Search for the cell housing the specified text and yield its (x, y) center coordinate. 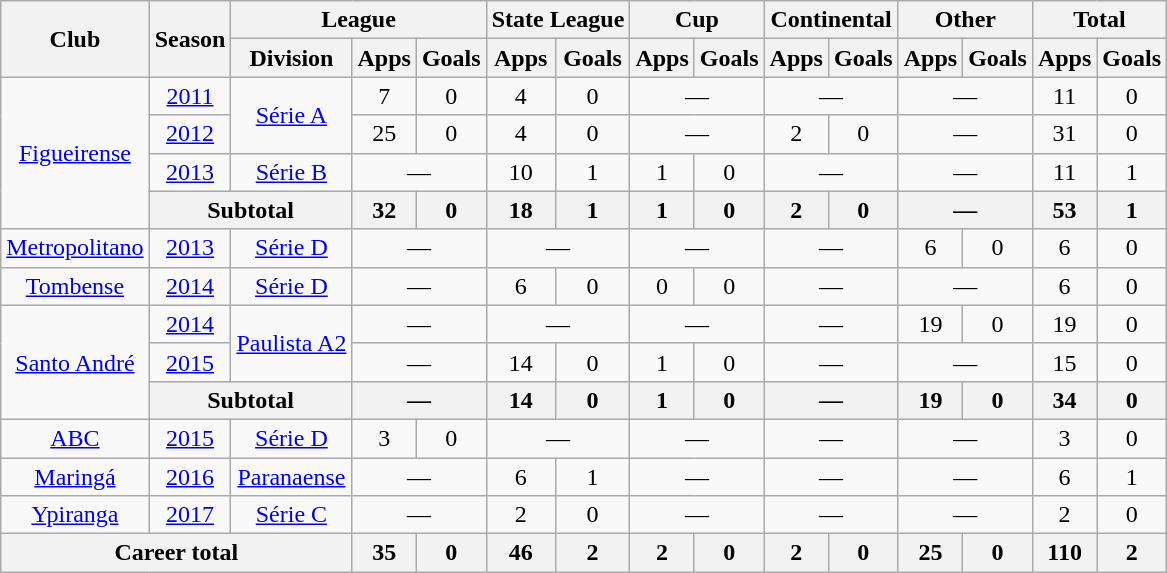
ABC (75, 438)
Division (292, 58)
46 (520, 553)
Other (965, 20)
35 (384, 553)
Paulista A2 (292, 343)
Club (75, 39)
Série B (292, 172)
110 (1064, 553)
2017 (190, 515)
34 (1064, 400)
2012 (190, 134)
Continental (831, 20)
2011 (190, 96)
32 (384, 210)
Tombense (75, 286)
Série C (292, 515)
Figueirense (75, 153)
7 (384, 96)
Ypiranga (75, 515)
League (358, 20)
10 (520, 172)
53 (1064, 210)
Santo André (75, 362)
Season (190, 39)
18 (520, 210)
Total (1099, 20)
15 (1064, 362)
State League (558, 20)
Maringá (75, 477)
Paranaense (292, 477)
Metropolitano (75, 248)
Career total (176, 553)
2016 (190, 477)
31 (1064, 134)
Cup (697, 20)
Série A (292, 115)
